Determine the (X, Y) coordinate at the center of the cell enclosing the given text.  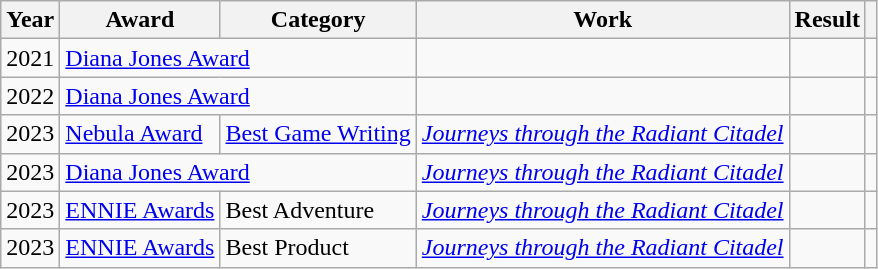
Nebula Award (140, 134)
Best Product (318, 248)
Category (318, 20)
Year (30, 20)
2021 (30, 58)
Work (602, 20)
Best Game Writing (318, 134)
Award (140, 20)
Result (827, 20)
2022 (30, 96)
Best Adventure (318, 210)
